For the text-containing cell, return its midpoint in [X, Y] coordinate format. 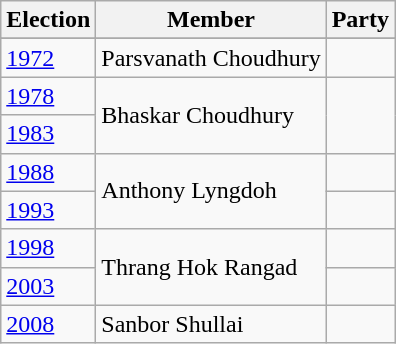
1972 [48, 58]
1978 [48, 96]
1993 [48, 210]
1983 [48, 134]
Thrang Hok Rangad [211, 267]
Member [211, 20]
Sanbor Shullai [211, 324]
Parsvanath Choudhury [211, 58]
Anthony Lyngdoh [211, 191]
2003 [48, 286]
2008 [48, 324]
1988 [48, 172]
Party [360, 20]
Bhaskar Choudhury [211, 115]
Election [48, 20]
1998 [48, 248]
